Locate the cell with the specified text and output its (X, Y) center coordinate. 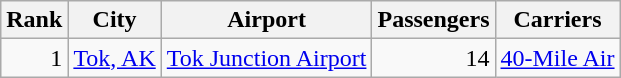
Airport (266, 20)
Tok Junction Airport (266, 58)
40-Mile Air (558, 58)
Carriers (558, 20)
Rank (34, 20)
14 (434, 58)
Passengers (434, 20)
1 (34, 58)
Tok, AK (114, 58)
City (114, 20)
